Return the (x, y) coordinate for the center point of the cell that contains the specified text.  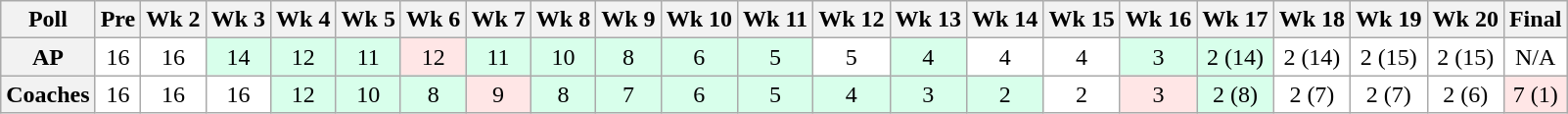
Wk 8 (563, 20)
Wk 11 (775, 20)
7 (1) (1535, 94)
7 (628, 94)
Wk 18 (1312, 20)
Wk 19 (1389, 20)
2 (8) (1235, 94)
9 (498, 94)
Wk 13 (928, 20)
Wk 6 (433, 20)
Wk 12 (852, 20)
AP (48, 57)
Wk 10 (699, 20)
Coaches (48, 94)
Pre (117, 20)
2 (6) (1465, 94)
Wk 9 (628, 20)
Wk 2 (173, 20)
14 (238, 57)
Wk 17 (1235, 20)
Poll (48, 20)
Wk 20 (1465, 20)
Final (1535, 20)
N/A (1535, 57)
Wk 4 (303, 20)
Wk 16 (1158, 20)
Wk 3 (238, 20)
Wk 5 (368, 20)
Wk 15 (1082, 20)
Wk 7 (498, 20)
Wk 14 (1004, 20)
